Find where the given text appears and provide that cell's center as [X, Y] coordinate. 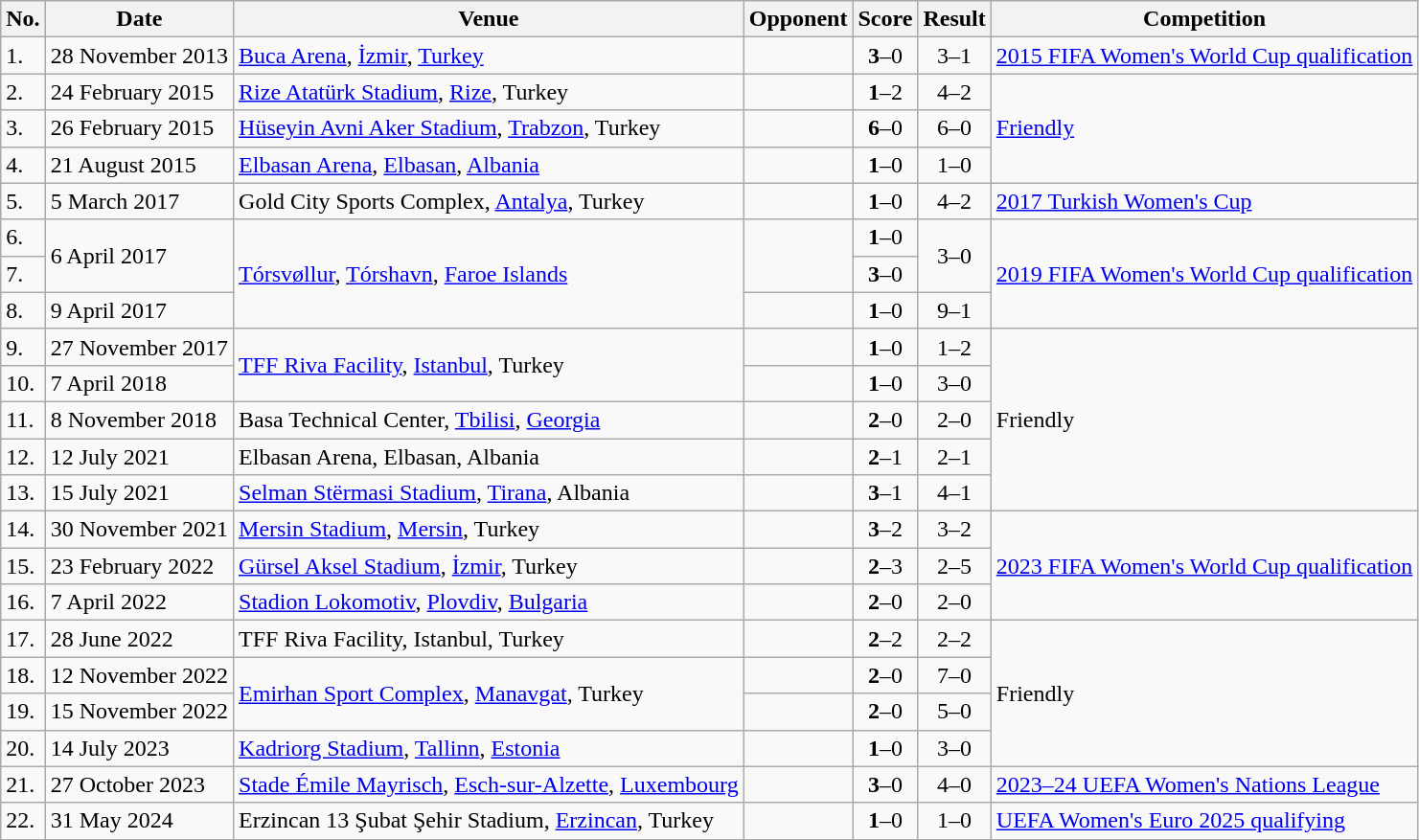
UEFA Women's Euro 2025 qualifying [1204, 821]
Stadion Lokomotiv, Plovdiv, Bulgaria [489, 602]
15 November 2022 [139, 712]
Result [954, 19]
27 November 2017 [139, 347]
No. [23, 19]
23 February 2022 [139, 566]
2–3 [885, 566]
12 July 2021 [139, 457]
Basa Technical Center, Tbilisi, Georgia [489, 420]
Tórsvøllur, Tórshavn, Faroe Islands [489, 274]
28 November 2013 [139, 56]
3. [23, 128]
17. [23, 639]
Kadriorg Stadium, Tallinn, Estonia [489, 748]
26 February 2015 [139, 128]
1. [23, 56]
4–1 [954, 493]
Hüseyin Avni Aker Stadium, Trabzon, Turkey [489, 128]
2023 FIFA Women's World Cup qualification [1204, 566]
2015 FIFA Women's World Cup qualification [1204, 56]
Rize Atatürk Stadium, Rize, Turkey [489, 92]
12. [23, 457]
Gürsel Aksel Stadium, İzmir, Turkey [489, 566]
9. [23, 347]
21. [23, 784]
16. [23, 602]
22. [23, 821]
4. [23, 165]
31 May 2024 [139, 821]
12 November 2022 [139, 675]
10. [23, 383]
4–0 [954, 784]
7. [23, 274]
9 April 2017 [139, 310]
Score [885, 19]
27 October 2023 [139, 784]
15. [23, 566]
9–1 [954, 310]
28 June 2022 [139, 639]
Buca Arena, İzmir, Turkey [489, 56]
24 February 2015 [139, 92]
8 November 2018 [139, 420]
Selman Stërmasi Stadium, Tirana, Albania [489, 493]
18. [23, 675]
14 July 2023 [139, 748]
20. [23, 748]
Competition [1204, 19]
7 April 2022 [139, 602]
Gold City Sports Complex, Antalya, Turkey [489, 201]
2. [23, 92]
Stade Émile Mayrisch, Esch-sur-Alzette, Luxembourg [489, 784]
7–0 [954, 675]
30 November 2021 [139, 530]
Mersin Stadium, Mersin, Turkey [489, 530]
Opponent [798, 19]
21 August 2015 [139, 165]
Venue [489, 19]
6. [23, 238]
5. [23, 201]
5 March 2017 [139, 201]
Emirhan Sport Complex, Manavgat, Turkey [489, 693]
14. [23, 530]
5–0 [954, 712]
Erzincan 13 Şubat Şehir Stadium, Erzincan, Turkey [489, 821]
2–5 [954, 566]
6 April 2017 [139, 256]
13. [23, 493]
19. [23, 712]
11. [23, 420]
2017 Turkish Women's Cup [1204, 201]
Date [139, 19]
2023–24 UEFA Women's Nations League [1204, 784]
8. [23, 310]
7 April 2018 [139, 383]
15 July 2021 [139, 493]
2019 FIFA Women's World Cup qualification [1204, 274]
